Return the (x, y) coordinate for the center point of the cell that contains the specified text.  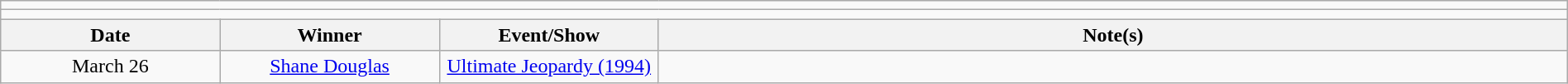
Ultimate Jeopardy (1994) (549, 67)
Date (111, 35)
Note(s) (1113, 35)
Event/Show (549, 35)
March 26 (111, 67)
Shane Douglas (329, 67)
Winner (329, 35)
